Return [x, y] of the center of cell containing provided text 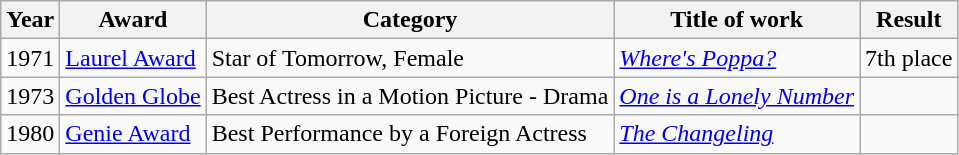
Year [30, 20]
Award [133, 20]
The Changeling [737, 134]
Laurel Award [133, 58]
Result [909, 20]
7th place [909, 58]
1971 [30, 58]
Best Performance by a Foreign Actress [410, 134]
1980 [30, 134]
Category [410, 20]
1973 [30, 96]
Star of Tomorrow, Female [410, 58]
Best Actress in a Motion Picture - Drama [410, 96]
Golden Globe [133, 96]
One is a Lonely Number [737, 96]
Where's Poppa? [737, 58]
Genie Award [133, 134]
Title of work [737, 20]
